Locate the cell with the specified text and output its (x, y) center coordinate. 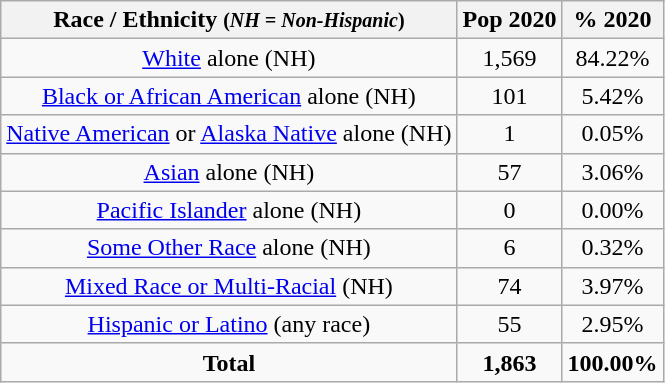
84.22% (612, 58)
6 (510, 248)
White alone (NH) (229, 58)
% 2020 (612, 20)
0.32% (612, 248)
Mixed Race or Multi-Racial (NH) (229, 286)
5.42% (612, 96)
1,863 (510, 362)
Black or African American alone (NH) (229, 96)
Pacific Islander alone (NH) (229, 210)
Total (229, 362)
100.00% (612, 362)
0.05% (612, 134)
55 (510, 324)
Native American or Alaska Native alone (NH) (229, 134)
3.06% (612, 172)
101 (510, 96)
0.00% (612, 210)
Asian alone (NH) (229, 172)
57 (510, 172)
Hispanic or Latino (any race) (229, 324)
1,569 (510, 58)
Race / Ethnicity (NH = Non-Hispanic) (229, 20)
74 (510, 286)
0 (510, 210)
3.97% (612, 286)
Some Other Race alone (NH) (229, 248)
Pop 2020 (510, 20)
1 (510, 134)
2.95% (612, 324)
